For the text-containing cell, return its midpoint in [x, y] coordinate format. 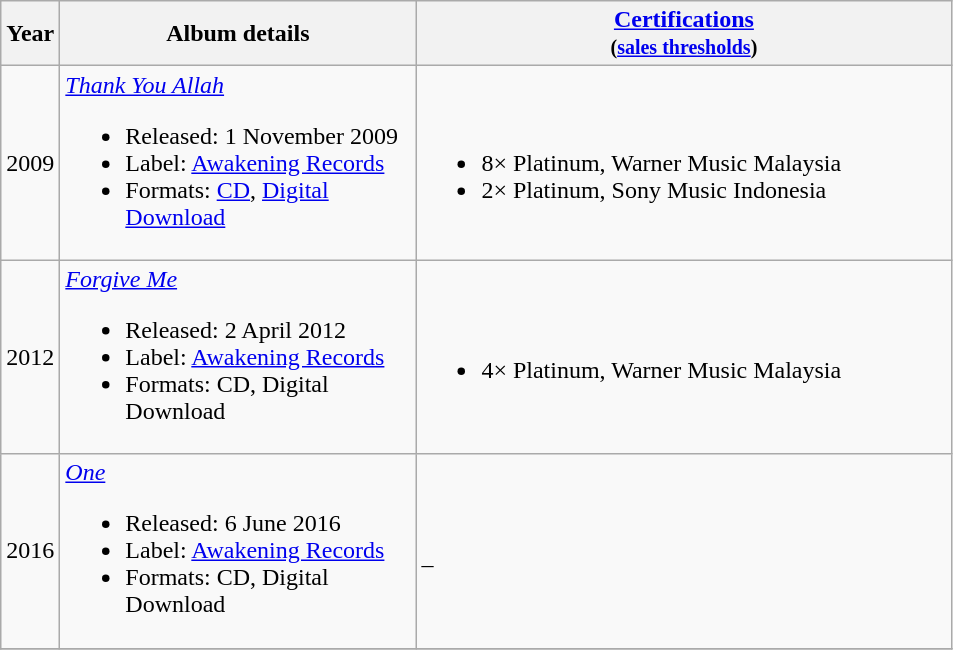
Year [30, 34]
2012 [30, 357]
Thank You AllahReleased: 1 November 2009Label: Awakening RecordsFormats: CD, Digital Download [238, 163]
Album details [238, 34]
OneReleased: 6 June 2016Label: Awakening RecordsFormats: CD, Digital Download [238, 551]
2009 [30, 163]
Certifications(sales thresholds) [684, 34]
– [684, 551]
2016 [30, 551]
8× Platinum, Warner Music Malaysia2× Platinum, Sony Music Indonesia [684, 163]
4× Platinum, Warner Music Malaysia [684, 357]
Forgive MeReleased: 2 April 2012Label: Awakening RecordsFormats: CD, Digital Download [238, 357]
